Scan for the cell matching the given text and deliver its [x, y] coordinate at center. 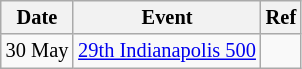
30 May [38, 51]
Date [38, 17]
29th Indianapolis 500 [167, 51]
Ref [281, 17]
Event [167, 17]
